Provide the [X, Y] coordinate of the cell's center where the given text is located.  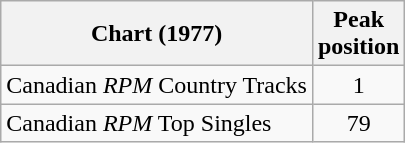
79 [358, 123]
Chart (1977) [157, 34]
Canadian RPM Top Singles [157, 123]
Canadian RPM Country Tracks [157, 85]
Peakposition [358, 34]
1 [358, 85]
